Find where the given text appears and provide that cell's center as [X, Y] coordinate. 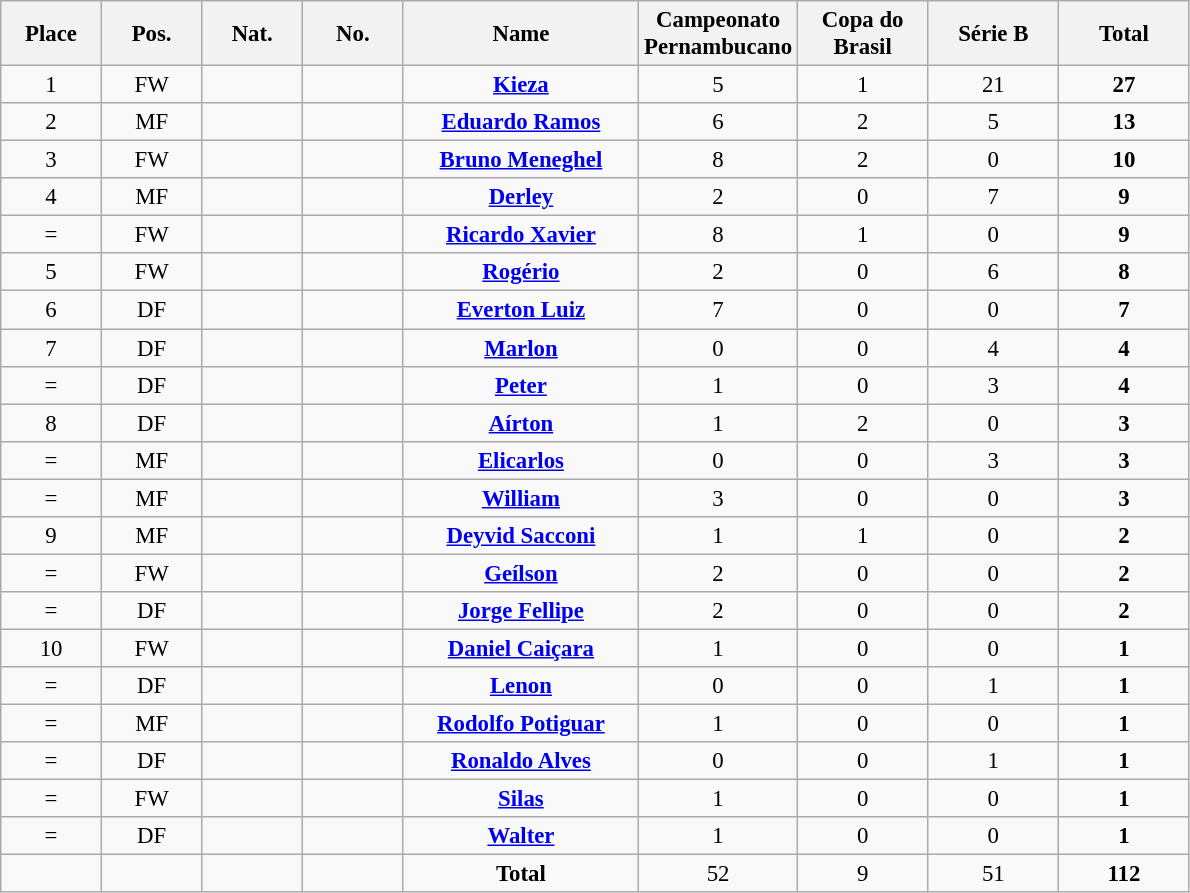
Jorge Fellipe [521, 611]
William [521, 498]
Eduardo Ramos [521, 122]
Geílson [521, 573]
Daniel Caiçara [521, 648]
Pos. [152, 34]
Everton Luiz [521, 310]
Kieza [521, 85]
Walter [521, 836]
No. [354, 34]
112 [1124, 874]
27 [1124, 85]
Nat. [252, 34]
Ricardo Xavier [521, 235]
Série B [994, 34]
Lenon [521, 686]
Rogério [521, 273]
51 [994, 874]
Peter [521, 385]
Silas [521, 799]
Bruno Meneghel [521, 160]
Elicarlos [521, 460]
Rodolfo Potiguar [521, 724]
Place [52, 34]
21 [994, 85]
Ronaldo Alves [521, 761]
13 [1124, 122]
Name [521, 34]
Aírton [521, 423]
Derley [521, 197]
Copa do Brasil [862, 34]
52 [718, 874]
Deyvid Sacconi [521, 536]
Campeonato Pernambucano [718, 34]
Marlon [521, 348]
